For the text-containing cell, return its midpoint in [x, y] coordinate format. 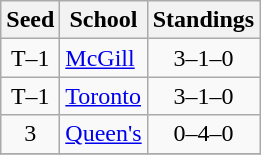
Seed [30, 20]
Standings [203, 20]
Queen's [104, 134]
3 [30, 134]
Toronto [104, 96]
0–4–0 [203, 134]
School [104, 20]
McGill [104, 58]
